Provide the [x, y] coordinate of the cell's center where the given text is located.  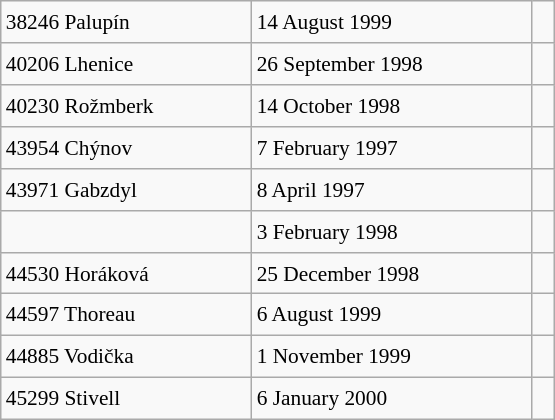
43954 Chýnov [126, 148]
40206 Lhenice [126, 64]
14 August 1999 [392, 22]
1 November 1999 [392, 357]
44530 Horáková [126, 273]
25 December 1998 [392, 273]
38246 Palupín [126, 22]
43971 Gabzdyl [126, 189]
40230 Rožmberk [126, 106]
44885 Vodička [126, 357]
6 January 2000 [392, 399]
45299 Stivell [126, 399]
6 August 1999 [392, 315]
3 February 1998 [392, 231]
7 February 1997 [392, 148]
14 October 1998 [392, 106]
8 April 1997 [392, 189]
44597 Thoreau [126, 315]
26 September 1998 [392, 64]
